Extract the (X, Y) coordinate from the center of the cell holding the provided text.  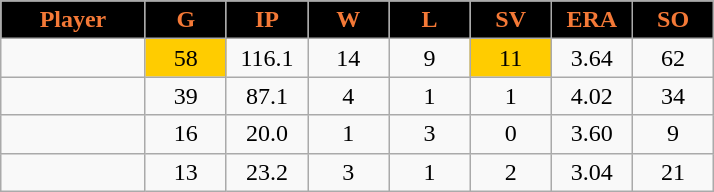
G (186, 20)
13 (186, 172)
23.2 (266, 172)
62 (672, 58)
20.0 (266, 134)
4 (348, 96)
3.64 (592, 58)
SV (510, 20)
3.04 (592, 172)
87.1 (266, 96)
4.02 (592, 96)
11 (510, 58)
3.60 (592, 134)
ERA (592, 20)
W (348, 20)
SO (672, 20)
34 (672, 96)
58 (186, 58)
0 (510, 134)
16 (186, 134)
2 (510, 172)
21 (672, 172)
116.1 (266, 58)
IP (266, 20)
39 (186, 96)
L (430, 20)
Player (73, 20)
14 (348, 58)
